Extract the (X, Y) coordinate from the center of the cell holding the provided text.  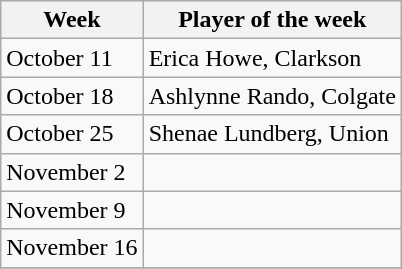
November 2 (72, 172)
October 25 (72, 134)
November 9 (72, 210)
Ashlynne Rando, Colgate (272, 96)
October 18 (72, 96)
Shenae Lundberg, Union (272, 134)
October 11 (72, 58)
Erica Howe, Clarkson (272, 58)
Player of the week (272, 20)
November 16 (72, 248)
Week (72, 20)
